Find where the given text appears and provide that cell's center as [X, Y] coordinate. 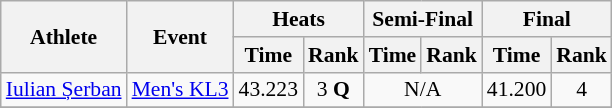
Heats [299, 19]
Semi-Final [423, 19]
41.200 [516, 90]
Men's KL3 [180, 90]
3 Q [334, 90]
4 [582, 90]
Final [547, 19]
43.223 [268, 90]
Athlete [64, 36]
Event [180, 36]
N/A [423, 90]
Iulian Șerban [64, 90]
